Find where the given text appears and provide that cell's center as [x, y] coordinate. 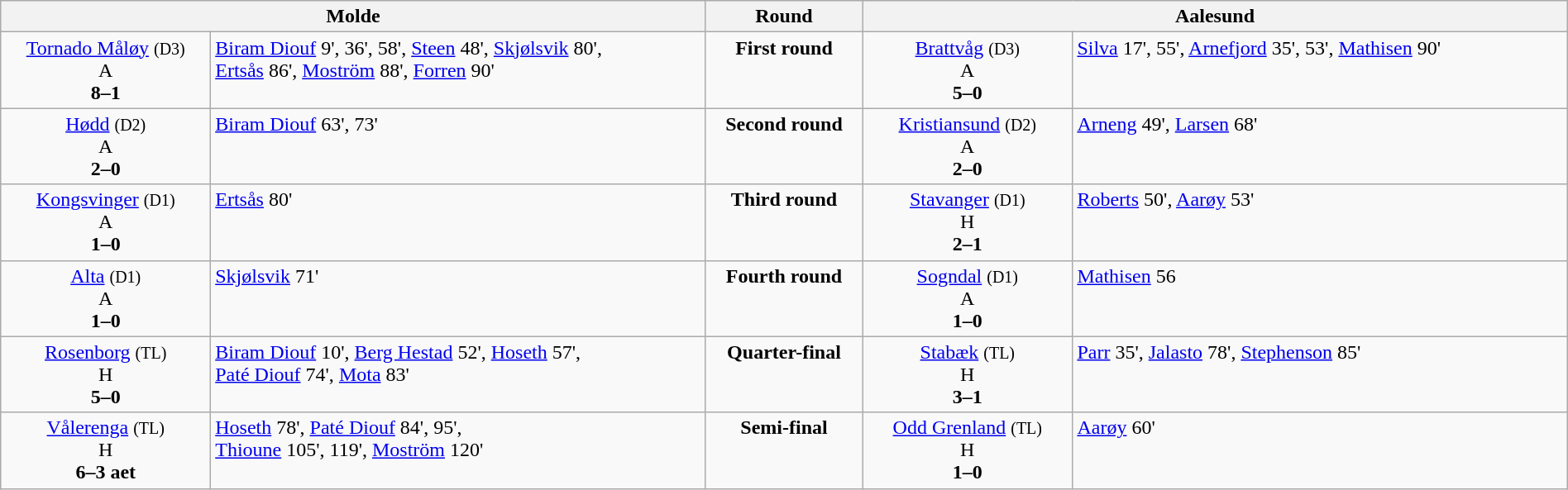
Molde [354, 17]
Silva 17', 55', Arnefjord 35', 53', Mathisen 90' [1320, 70]
Biram Diouf 9', 36', 58', Steen 48', Skjølsvik 80',Ertsås 86', Moström 88', Forren 90' [458, 70]
Ertsås 80' [458, 222]
Quarter-final [784, 374]
Roberts 50', Aarøy 53' [1320, 222]
Round [784, 17]
Rosenborg (TL)H5–0 [106, 374]
Third round [784, 222]
First round [784, 70]
Aalesund [1216, 17]
Kongsvinger (D1)A1–0 [106, 222]
Arneng 49', Larsen 68' [1320, 146]
Brattvåg (D3)A5–0 [968, 70]
Alta (D1)A1–0 [106, 298]
Hoseth 78', Paté Diouf 84', 95',Thioune 105', 119', Moström 120' [458, 450]
Sogndal (D1)A1–0 [968, 298]
Fourth round [784, 298]
Biram Diouf 63', 73' [458, 146]
Biram Diouf 10', Berg Hestad 52', Hoseth 57',Paté Diouf 74', Mota 83' [458, 374]
Parr 35', Jalasto 78', Stephenson 85' [1320, 374]
Tornado Måløy (D3)A8–1 [106, 70]
Hødd (D2)A2–0 [106, 146]
Semi-final [784, 450]
Second round [784, 146]
Skjølsvik 71' [458, 298]
Stabæk (TL)H3–1 [968, 374]
Mathisen 56 [1320, 298]
Odd Grenland (TL)H1–0 [968, 450]
Stavanger (D1)H2–1 [968, 222]
Aarøy 60' [1320, 450]
Vålerenga (TL)H6–3 aet [106, 450]
Kristiansund (D2)A2–0 [968, 146]
